Determine the [x, y] coordinate at the center of the cell enclosing the given text.  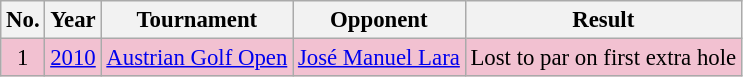
Result [603, 20]
Tournament [197, 20]
José Manuel Lara [380, 58]
2010 [73, 58]
1 [23, 58]
Lost to par on first extra hole [603, 58]
Austrian Golf Open [197, 58]
No. [23, 20]
Year [73, 20]
Opponent [380, 20]
